Search for the cell housing the specified text and yield its [x, y] center coordinate. 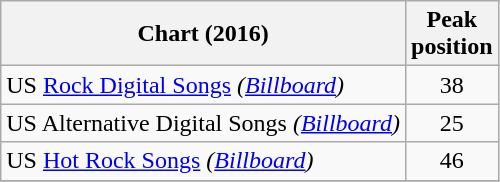
46 [452, 161]
38 [452, 85]
25 [452, 123]
Chart (2016) [204, 34]
US Alternative Digital Songs (Billboard) [204, 123]
US Rock Digital Songs (Billboard) [204, 85]
Peakposition [452, 34]
US Hot Rock Songs (Billboard) [204, 161]
